Find where the given text appears and provide that cell's center as [X, Y] coordinate. 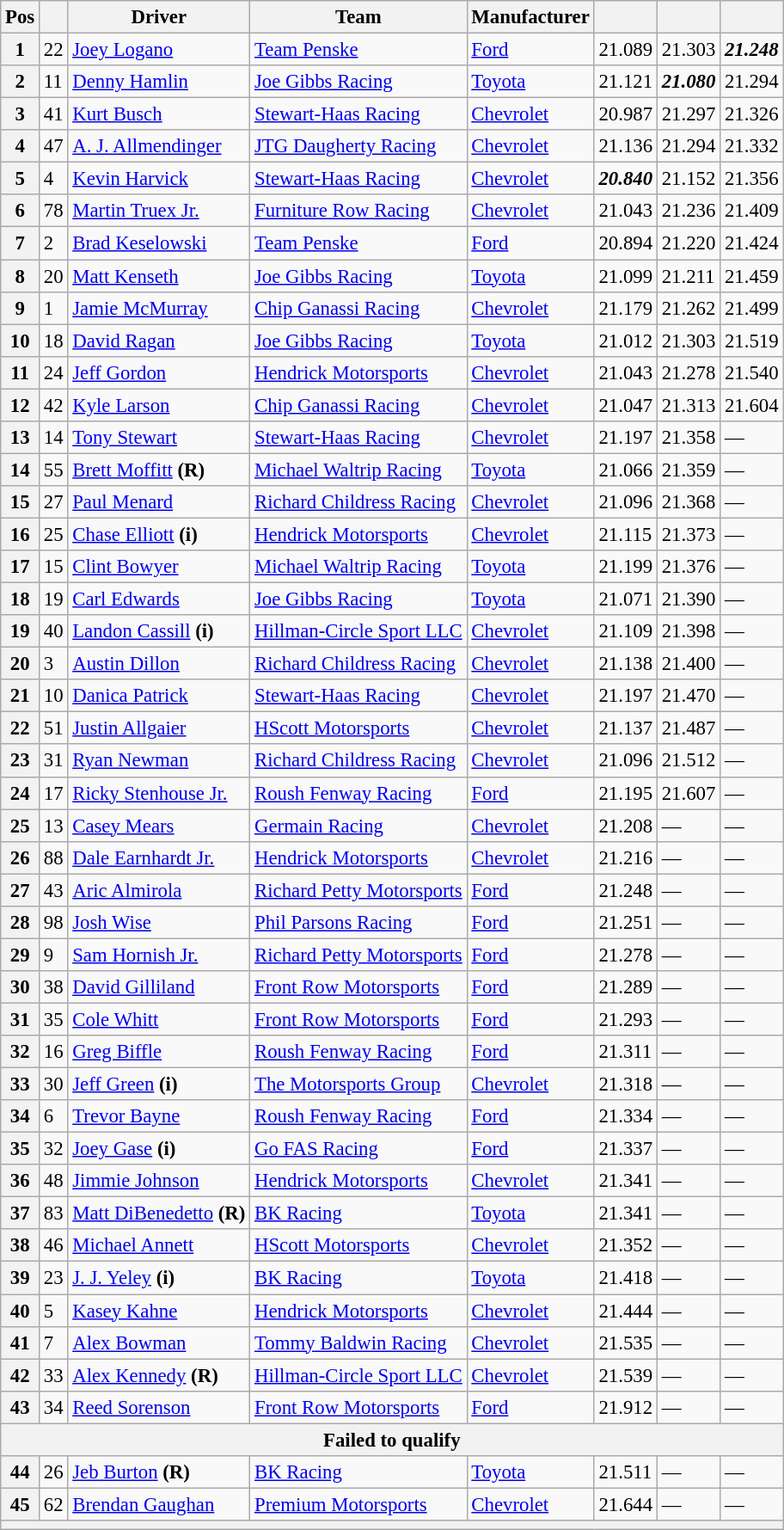
21.297 [688, 114]
21.373 [688, 534]
Premium Motorsports [358, 1504]
21.152 [688, 179]
Reed Sorenson [159, 1407]
21.368 [688, 502]
Manufacturer [530, 17]
21.318 [626, 1085]
21.512 [688, 761]
21.071 [626, 599]
20.894 [626, 243]
37 [21, 1214]
21.199 [626, 567]
21.326 [751, 114]
36 [21, 1181]
Justin Allgaier [159, 728]
Alex Kennedy (R) [159, 1375]
21.519 [751, 341]
21.012 [626, 341]
Team [358, 17]
45 [21, 1504]
Casey Mears [159, 826]
Tony Stewart [159, 438]
Pos [21, 17]
21.376 [688, 567]
21.089 [626, 50]
78 [53, 211]
21.262 [688, 308]
21.066 [626, 470]
21.535 [626, 1343]
21.358 [688, 438]
21.195 [626, 793]
28 [21, 923]
21.313 [688, 405]
21.109 [626, 631]
Paul Menard [159, 502]
21.080 [688, 82]
Phil Parsons Racing [358, 923]
Brendan Gaughan [159, 1504]
Jeb Burton (R) [159, 1472]
12 [21, 405]
21.644 [626, 1504]
21.121 [626, 82]
88 [53, 857]
47 [53, 146]
21 [21, 696]
Trevor Bayne [159, 1116]
Kevin Harvick [159, 179]
55 [53, 470]
Kasey Kahne [159, 1311]
62 [53, 1504]
8 [21, 276]
Danica Patrick [159, 696]
21.179 [626, 308]
46 [53, 1246]
Jeff Green (i) [159, 1085]
Ricky Stenhouse Jr. [159, 793]
21.332 [751, 146]
Greg Biffle [159, 1052]
Cole Whitt [159, 1019]
21.211 [688, 276]
Matt DiBenedetto (R) [159, 1214]
Kurt Busch [159, 114]
Chase Elliott (i) [159, 534]
21.539 [626, 1375]
Brad Keselowski [159, 243]
21.356 [751, 179]
21.604 [751, 405]
21.424 [751, 243]
Kyle Larson [159, 405]
Landon Cassill (i) [159, 631]
Austin Dillon [159, 664]
21.409 [751, 211]
51 [53, 728]
21.499 [751, 308]
J. J. Yeley (i) [159, 1278]
Alex Bowman [159, 1343]
20.840 [626, 179]
Germain Racing [358, 826]
David Ragan [159, 341]
Joey Gase (i) [159, 1149]
21.511 [626, 1472]
Sam Hornish Jr. [159, 955]
83 [53, 1214]
21.540 [751, 372]
Joey Logano [159, 50]
21.047 [626, 405]
21.607 [688, 793]
David Gilliland [159, 987]
21.400 [688, 664]
21.418 [626, 1278]
21.137 [626, 728]
The Motorsports Group [358, 1085]
Denny Hamlin [159, 82]
98 [53, 923]
Aric Almirola [159, 890]
Clint Bowyer [159, 567]
21.216 [626, 857]
Tommy Baldwin Racing [358, 1343]
21.359 [688, 470]
Jimmie Johnson [159, 1181]
29 [21, 955]
Brett Moffitt (R) [159, 470]
21.220 [688, 243]
Jeff Gordon [159, 372]
JTG Daugherty Racing [358, 146]
Go FAS Racing [358, 1149]
21.115 [626, 534]
21.459 [751, 276]
21.352 [626, 1246]
21.390 [688, 599]
21.251 [626, 923]
21.444 [626, 1311]
21.289 [626, 987]
21.487 [688, 728]
21.470 [688, 696]
21.912 [626, 1407]
21.311 [626, 1052]
48 [53, 1181]
Carl Edwards [159, 599]
Michael Annett [159, 1246]
Dale Earnhardt Jr. [159, 857]
Furniture Row Racing [358, 211]
21.138 [626, 664]
Ryan Newman [159, 761]
Josh Wise [159, 923]
21.136 [626, 146]
21.236 [688, 211]
20.987 [626, 114]
Driver [159, 17]
Failed to qualify [392, 1440]
21.099 [626, 276]
21.334 [626, 1116]
Jamie McMurray [159, 308]
21.398 [688, 631]
39 [21, 1278]
Martin Truex Jr. [159, 211]
21.293 [626, 1019]
21.208 [626, 826]
A. J. Allmendinger [159, 146]
Matt Kenseth [159, 276]
21.337 [626, 1149]
44 [21, 1472]
